Search for the cell housing the specified text and yield its (X, Y) center coordinate. 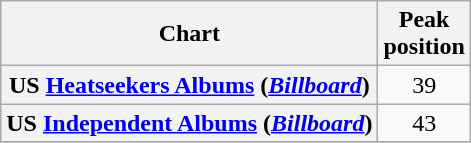
US Independent Albums (Billboard) (190, 123)
Peakposition (424, 34)
US Heatseekers Albums (Billboard) (190, 85)
43 (424, 123)
Chart (190, 34)
39 (424, 85)
